Return [x, y] of the center of cell containing provided text 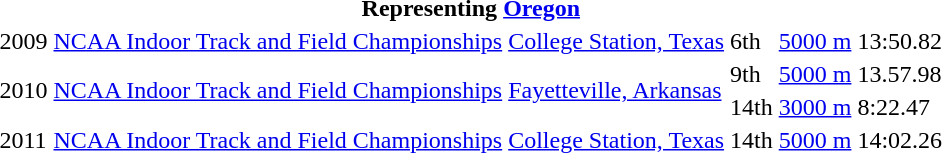
3000 m [815, 107]
14th [752, 107]
9th [752, 74]
6th [752, 41]
Fayetteville, Arkansas [616, 90]
College Station, Texas [616, 41]
